Pinpoint the cell where the given text exists, returning its [x, y] midpoint coordinate. 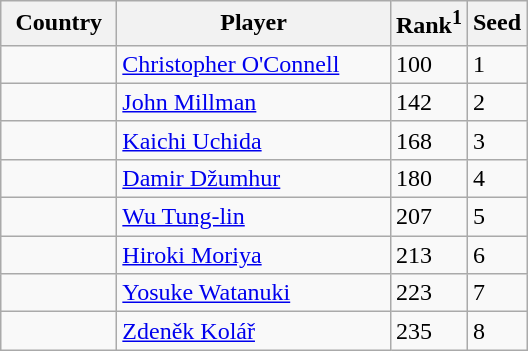
7 [496, 293]
235 [428, 331]
Kaichi Uchida [254, 140]
Damir Džumhur [254, 178]
Rank1 [428, 24]
Christopher O'Connell [254, 64]
6 [496, 255]
100 [428, 64]
Country [59, 24]
3 [496, 140]
5 [496, 217]
Yosuke Watanuki [254, 293]
4 [496, 178]
1 [496, 64]
Seed [496, 24]
John Millman [254, 102]
142 [428, 102]
223 [428, 293]
180 [428, 178]
213 [428, 255]
Hiroki Moriya [254, 255]
168 [428, 140]
207 [428, 217]
Zdeněk Kolář [254, 331]
Player [254, 24]
2 [496, 102]
Wu Tung-lin [254, 217]
8 [496, 331]
